Search for the cell housing the specified text and yield its (x, y) center coordinate. 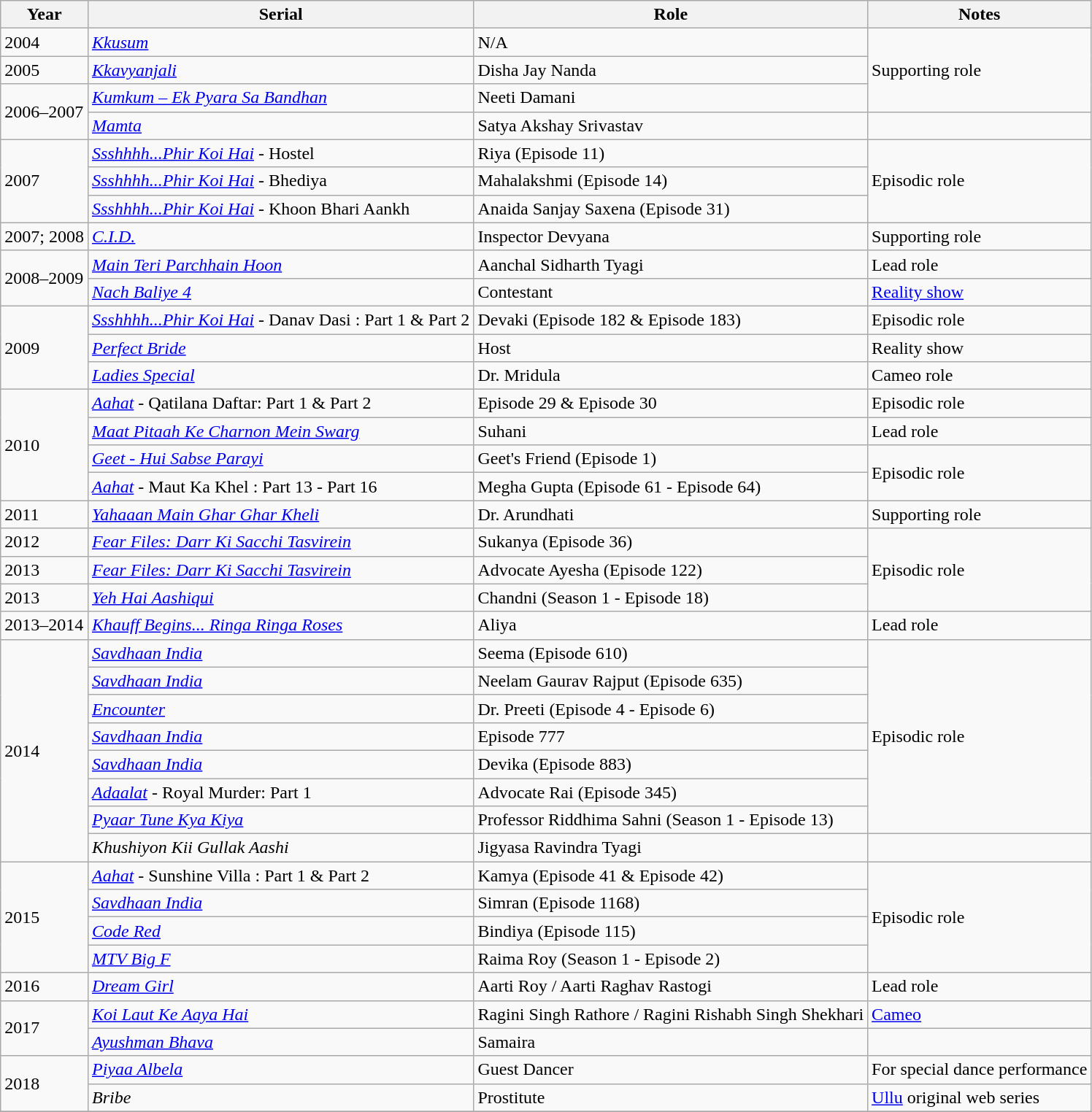
Dream Girl (280, 986)
Devaki (Episode 182 & Episode 183) (671, 320)
Ullu original web series (980, 1097)
Year (45, 15)
2007; 2008 (45, 236)
Dr. Preeti (Episode 4 - Episode 6) (671, 708)
Aahat - Qatilana Daftar: Part 1 & Part 2 (280, 404)
Samaira (671, 1042)
Adaalat - Royal Murder: Part 1 (280, 792)
Guest Dancer (671, 1070)
Dr. Arundhati (671, 514)
Devika (Episode 883) (671, 764)
2016 (45, 986)
Dr. Mridula (671, 376)
2017 (45, 1028)
Suhani (671, 431)
Neelam Gaurav Rajput (Episode 635) (671, 681)
2018 (45, 1084)
Nach Baliye 4 (280, 292)
Ayushman Bhava (280, 1042)
2010 (45, 445)
Host (671, 348)
N/A (671, 42)
Aarti Roy / Aarti Raghav Rastogi (671, 986)
2009 (45, 347)
Serial (280, 15)
Contestant (671, 292)
Chandni (Season 1 - Episode 18) (671, 598)
Aanchal Sidharth Tyagi (671, 264)
Ssshhhh...Phir Koi Hai - Khoon Bhari Aankh (280, 209)
Riya (Episode 11) (671, 153)
Khushiyon Kii Gullak Aashi (280, 848)
Koi Laut Ke Aaya Hai (280, 1014)
Cameo role (980, 376)
Geet - Hui Sabse Parayi (280, 459)
Yeh Hai Aashiqui (280, 598)
Aahat - Maut Ka Khel : Part 13 - Part 16 (280, 487)
Aliya (671, 625)
Kkavyanjali (280, 70)
Ragini Singh Rathore / Ragini Rishabh Singh Shekhari (671, 1014)
Raima Roy (Season 1 - Episode 2) (671, 959)
Role (671, 15)
Kumkum – Ek Pyara Sa Bandhan (280, 98)
Khauff Begins... Ringa Ringa Roses (280, 625)
Piyaa Albela (280, 1070)
Seema (Episode 610) (671, 653)
2008–2009 (45, 278)
2004 (45, 42)
2005 (45, 70)
2011 (45, 514)
Advocate Rai (Episode 345) (671, 792)
Megha Gupta (Episode 61 - Episode 64) (671, 487)
Cameo (980, 1014)
MTV Big F (280, 959)
Pyaar Tune Kya Kiya (280, 820)
Ssshhhh...Phir Koi Hai - Hostel (280, 153)
Bribe (280, 1097)
C.I.D. (280, 236)
2013–2014 (45, 625)
Anaida Sanjay Saxena (Episode 31) (671, 209)
2006–2007 (45, 112)
Aahat - Sunshine Villa : Part 1 & Part 2 (280, 876)
Notes (980, 15)
Bindiya (Episode 115) (671, 931)
Kamya (Episode 41 & Episode 42) (671, 876)
Main Teri Parchhain Hoon (280, 264)
Professor Riddhima Sahni (Season 1 - Episode 13) (671, 820)
Ladies Special (280, 376)
2014 (45, 750)
Jigyasa Ravindra Tyagi (671, 848)
Prostitute (671, 1097)
2015 (45, 917)
Geet's Friend (Episode 1) (671, 459)
2012 (45, 542)
Advocate Ayesha (Episode 122) (671, 570)
Mahalakshmi (Episode 14) (671, 181)
For special dance performance (980, 1070)
Maat Pitaah Ke Charnon Mein Swarg (280, 431)
Episode 29 & Episode 30 (671, 404)
Encounter (280, 708)
Disha Jay Nanda (671, 70)
Neeti Damani (671, 98)
Satya Akshay Srivastav (671, 126)
Yahaaan Main Ghar Ghar Kheli (280, 514)
Ssshhhh...Phir Koi Hai - Danav Dasi : Part 1 & Part 2 (280, 320)
Ssshhhh...Phir Koi Hai - Bhediya (280, 181)
Perfect Bride (280, 348)
Sukanya (Episode 36) (671, 542)
Inspector Devyana (671, 236)
Kkusum (280, 42)
Mamta (280, 126)
2007 (45, 181)
Simran (Episode 1168) (671, 903)
Episode 777 (671, 736)
Code Red (280, 931)
